Scan for the cell matching the given text and deliver its (X, Y) coordinate at center. 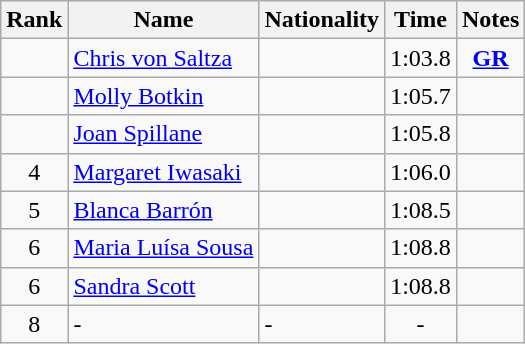
GR (490, 58)
4 (34, 172)
Sandra Scott (164, 286)
Notes (490, 20)
Rank (34, 20)
1:05.8 (421, 134)
Maria Luísa Sousa (164, 248)
Joan Spillane (164, 134)
1:06.0 (421, 172)
8 (34, 324)
1:08.5 (421, 210)
5 (34, 210)
1:03.8 (421, 58)
Time (421, 20)
Name (164, 20)
Blanca Barrón (164, 210)
Margaret Iwasaki (164, 172)
1:05.7 (421, 96)
Nationality (322, 20)
Chris von Saltza (164, 58)
Molly Botkin (164, 96)
